Determine the (X, Y) coordinate at the center of the cell enclosing the given text.  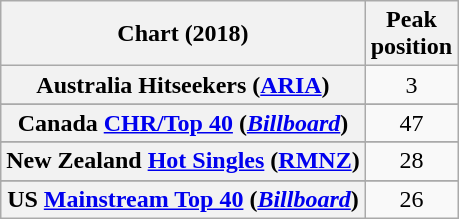
Chart (2018) (183, 34)
US Mainstream Top 40 (Billboard) (183, 199)
Australia Hitseekers (ARIA) (183, 85)
28 (411, 161)
47 (411, 123)
3 (411, 85)
New Zealand Hot Singles (RMNZ) (183, 161)
Peak position (411, 34)
Canada CHR/Top 40 (Billboard) (183, 123)
26 (411, 199)
